Capture the cell that displays the provided text and extract its [x, y] central coordinate. 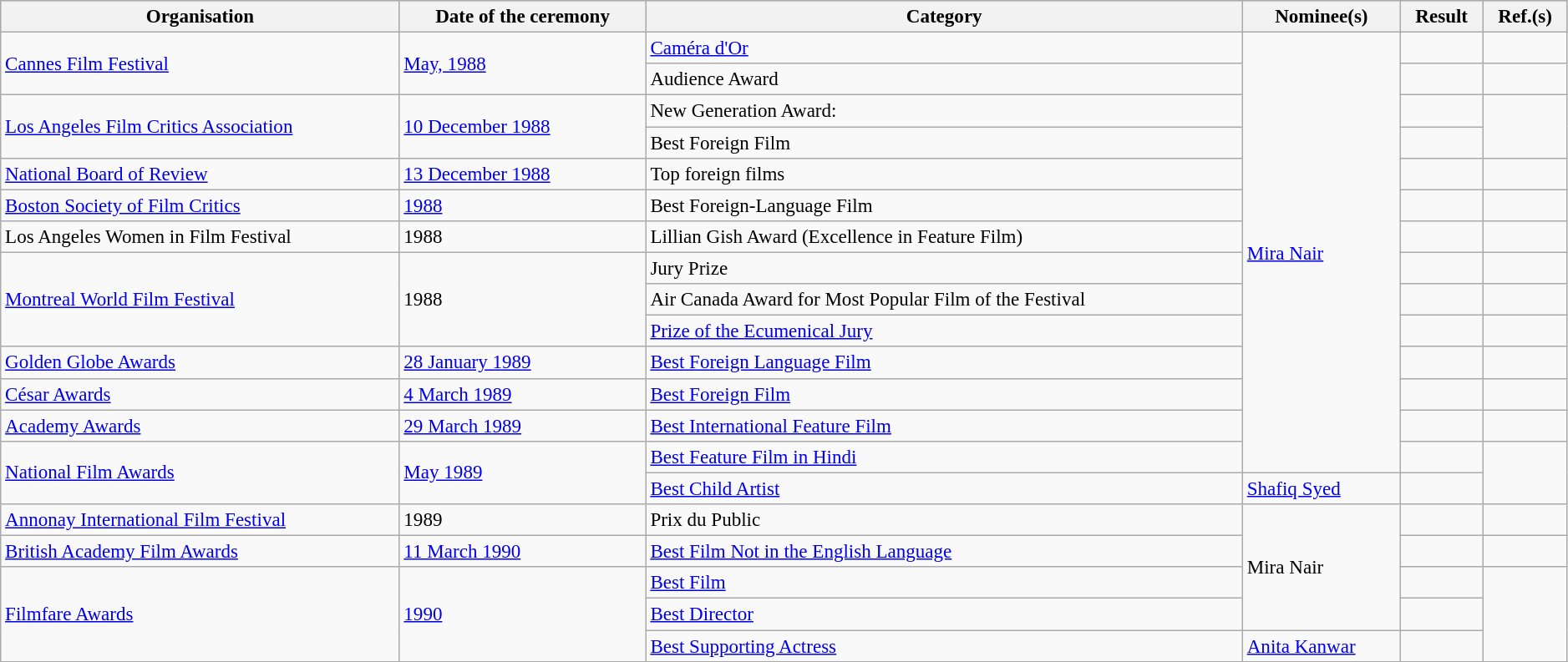
Los Angeles Film Critics Association [200, 127]
Academy Awards [200, 426]
Prize of the Ecumenical Jury [944, 331]
Annonay International Film Festival [200, 520]
Best Film Not in the English Language [944, 552]
Best Foreign-Language Film [944, 205]
Result [1442, 17]
May 1989 [523, 472]
Best Child Artist [944, 488]
29 March 1989 [523, 426]
4 March 1989 [523, 394]
Shafiq Syed [1322, 488]
Category [944, 17]
Prix du Public [944, 520]
British Academy Film Awards [200, 552]
New Generation Award: [944, 111]
Audience Award [944, 79]
Caméra d'Or [944, 48]
Lillian Gish Award (Excellence in Feature Film) [944, 237]
Date of the ceremony [523, 17]
Montreal World Film Festival [200, 301]
Boston Society of Film Critics [200, 205]
Best Feature Film in Hindi [944, 457]
Golden Globe Awards [200, 363]
May, 1988 [523, 63]
National Film Awards [200, 472]
Filmfare Awards [200, 614]
13 December 1988 [523, 174]
Best International Feature Film [944, 426]
11 March 1990 [523, 552]
28 January 1989 [523, 363]
Organisation [200, 17]
Best Supporting Actress [944, 646]
Air Canada Award for Most Popular Film of the Festival [944, 300]
National Board of Review [200, 174]
César Awards [200, 394]
Nominee(s) [1322, 17]
Cannes Film Festival [200, 63]
Ref.(s) [1525, 17]
Los Angeles Women in Film Festival [200, 237]
Best Foreign Language Film [944, 363]
Jury Prize [944, 269]
Top foreign films [944, 174]
Best Film [944, 583]
1990 [523, 614]
10 December 1988 [523, 127]
1989 [523, 520]
Anita Kanwar [1322, 646]
Best Director [944, 614]
